Identify which cell holds the provided text, then report its [x, y] central coordinate. 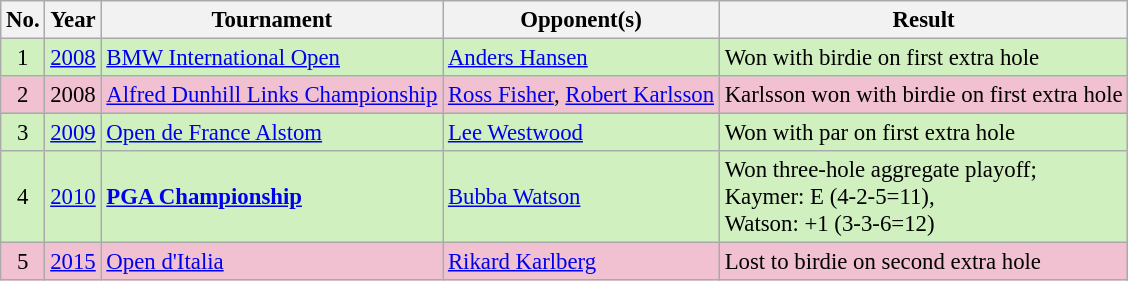
Karlsson won with birdie on first extra hole [924, 95]
Lee Westwood [582, 133]
2015 [73, 262]
Won with birdie on first extra hole [924, 58]
Year [73, 20]
1 [23, 58]
Result [924, 20]
Open d'Italia [272, 262]
Won with par on first extra hole [924, 133]
5 [23, 262]
Alfred Dunhill Links Championship [272, 95]
Opponent(s) [582, 20]
Anders Hansen [582, 58]
Tournament [272, 20]
Rikard Karlberg [582, 262]
Bubba Watson [582, 197]
2 [23, 95]
BMW International Open [272, 58]
Lost to birdie on second extra hole [924, 262]
PGA Championship [272, 197]
Won three-hole aggregate playoff;Kaymer: E (4-2-5=11),Watson: +1 (3-3-6=12) [924, 197]
Open de France Alstom [272, 133]
2010 [73, 197]
3 [23, 133]
No. [23, 20]
4 [23, 197]
Ross Fisher, Robert Karlsson [582, 95]
2009 [73, 133]
